Scan for the cell matching the given text and deliver its [X, Y] coordinate at center. 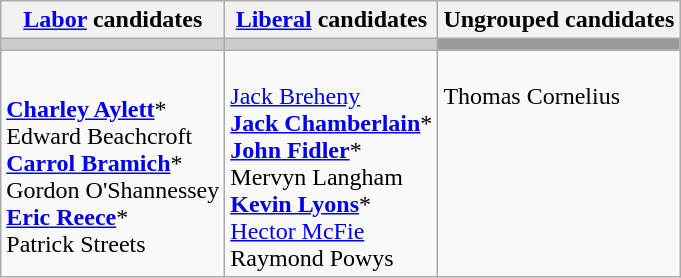
Jack Breheny Jack Chamberlain* John Fidler* Mervyn Langham Kevin Lyons* Hector McFie Raymond Powys [332, 164]
Labor candidates [113, 20]
Charley Aylett* Edward Beachcroft Carrol Bramich* Gordon O'Shannessey Eric Reece* Patrick Streets [113, 164]
Liberal candidates [332, 20]
Thomas Cornelius [559, 164]
Ungrouped candidates [559, 20]
